Provide the (X, Y) coordinate of the cell's center where the given text is located.  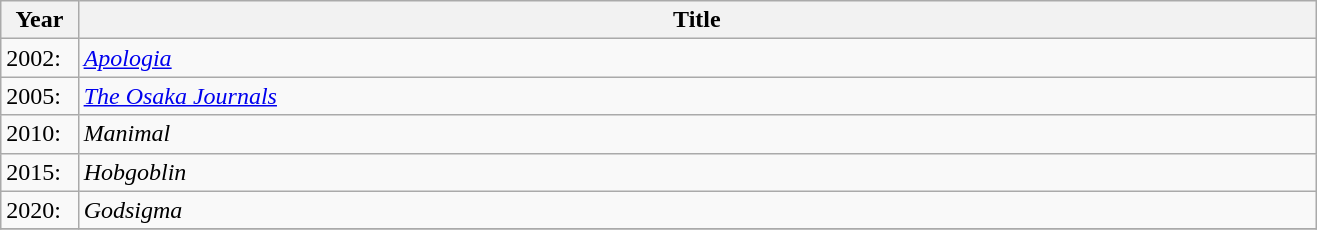
The Osaka Journals (697, 96)
Year (40, 20)
Manimal (697, 134)
2010: (40, 134)
2015: (40, 172)
2020: (40, 210)
Hobgoblin (697, 172)
Godsigma (697, 210)
Apologia (697, 58)
2002: (40, 58)
Title (697, 20)
2005: (40, 96)
